Scan for the cell matching the given text and deliver its (X, Y) coordinate at center. 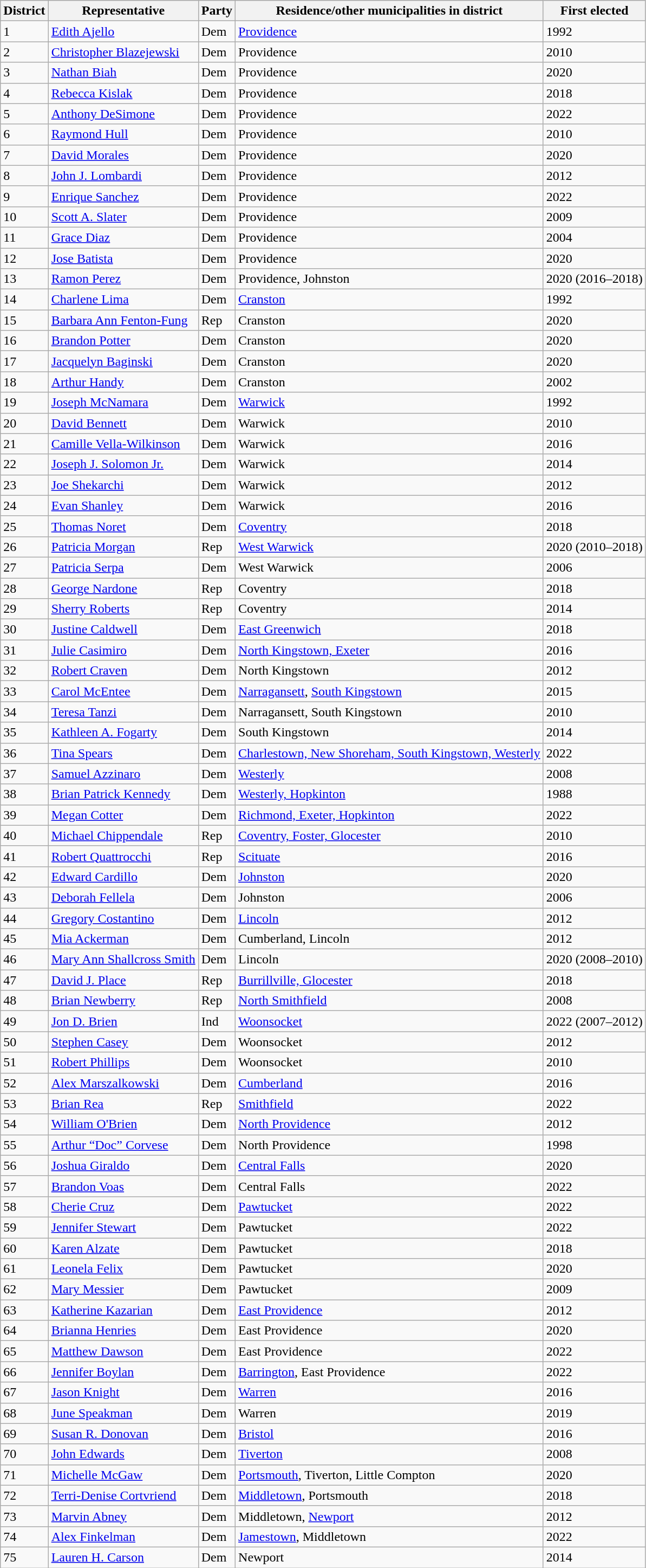
56 (24, 1165)
Katherine Kazarian (123, 1310)
20 (24, 423)
June Speakman (123, 1413)
71 (24, 1475)
Middletown, Newport (390, 1516)
Rebecca Kislak (123, 93)
First elected (595, 11)
Residence/other municipalities in district (390, 11)
59 (24, 1227)
2020 (2008–2010) (595, 960)
Burrillville, Glocester (390, 980)
53 (24, 1104)
John J. Lombardi (123, 176)
Mia Ackerman (123, 939)
Brian Newberry (123, 1001)
Terri-Denise Cortvriend (123, 1495)
2 (24, 52)
13 (24, 279)
41 (24, 856)
37 (24, 774)
30 (24, 630)
Westerly (390, 774)
Jamestown, Middletown (390, 1537)
Jose Batista (123, 258)
Charlene Lima (123, 300)
Brandon Potter (123, 341)
Susan R. Donovan (123, 1434)
Joseph J. Solomon Jr. (123, 464)
21 (24, 444)
David Morales (123, 155)
Michael Chippendale (123, 835)
58 (24, 1207)
39 (24, 815)
Coventry, Foster, Glocester (390, 835)
William O'Brien (123, 1124)
Party (217, 11)
63 (24, 1310)
Matthew Dawson (123, 1351)
Cumberland (390, 1083)
17 (24, 361)
72 (24, 1495)
John Edwards (123, 1454)
11 (24, 237)
73 (24, 1516)
65 (24, 1351)
52 (24, 1083)
Joseph McNamara (123, 403)
Carol McEntee (123, 691)
45 (24, 939)
Portsmouth, Tiverton, Little Compton (390, 1475)
18 (24, 382)
70 (24, 1454)
Brandon Voas (123, 1186)
Bristol (390, 1434)
North Kingstown (390, 671)
26 (24, 547)
Scott A. Slater (123, 217)
East Greenwich (390, 630)
19 (24, 403)
David J. Place (123, 980)
Michelle McGaw (123, 1475)
2020 (2016–2018) (595, 279)
61 (24, 1269)
60 (24, 1248)
57 (24, 1186)
43 (24, 897)
33 (24, 691)
Leonela Felix (123, 1269)
Edith Ajello (123, 31)
47 (24, 980)
68 (24, 1413)
34 (24, 712)
12 (24, 258)
74 (24, 1537)
Middletown, Portsmouth (390, 1495)
Samuel Azzinaro (123, 774)
Robert Phillips (123, 1062)
Justine Caldwell (123, 630)
Tiverton (390, 1454)
Kathleen A. Fogarty (123, 733)
Tina Spears (123, 753)
40 (24, 835)
Arthur “Doc” Corvese (123, 1145)
Mary Messier (123, 1290)
David Bennett (123, 423)
49 (24, 1021)
42 (24, 877)
Camille Vella-Wilkinson (123, 444)
North Smithfield (390, 1001)
Enrique Sanchez (123, 196)
Arthur Handy (123, 382)
14 (24, 300)
38 (24, 794)
2002 (595, 382)
4 (24, 93)
69 (24, 1434)
27 (24, 567)
Alex Marszalkowski (123, 1083)
29 (24, 609)
Brianna Henries (123, 1331)
South Kingstown (390, 733)
3 (24, 73)
7 (24, 155)
Anthony DeSimone (123, 114)
5 (24, 114)
Jacquelyn Baginski (123, 361)
Scituate (390, 856)
2019 (595, 1413)
Westerly, Hopkinton (390, 794)
23 (24, 485)
Mary Ann Shallcross Smith (123, 960)
46 (24, 960)
Smithfield (390, 1104)
44 (24, 918)
Deborah Fellela (123, 897)
Providence, Johnston (390, 279)
28 (24, 588)
48 (24, 1001)
66 (24, 1372)
Barrington, East Providence (390, 1372)
36 (24, 753)
North Kingstown, Exeter (390, 650)
Gregory Costantino (123, 918)
Grace Diaz (123, 237)
Patricia Morgan (123, 547)
Ind (217, 1021)
24 (24, 506)
55 (24, 1145)
Cherie Cruz (123, 1207)
Joe Shekarchi (123, 485)
Jon D. Brien (123, 1021)
Robert Craven (123, 671)
75 (24, 1557)
Thomas Noret (123, 526)
Patricia Serpa (123, 567)
10 (24, 217)
Barbara Ann Fenton-Fung (123, 320)
Jennifer Boylan (123, 1372)
2020 (2010–2018) (595, 547)
15 (24, 320)
32 (24, 671)
Megan Cotter (123, 815)
6 (24, 134)
2015 (595, 691)
Ramon Perez (123, 279)
Brian Rea (123, 1104)
Karen Alzate (123, 1248)
Evan Shanley (123, 506)
Stephen Casey (123, 1042)
31 (24, 650)
9 (24, 196)
Teresa Tanzi (123, 712)
62 (24, 1290)
Jennifer Stewart (123, 1227)
Representative (123, 11)
Richmond, Exeter, Hopkinton (390, 815)
16 (24, 341)
1988 (595, 794)
1 (24, 31)
8 (24, 176)
Robert Quattrocchi (123, 856)
Newport (390, 1557)
54 (24, 1124)
2004 (595, 237)
51 (24, 1062)
Charlestown, New Shoreham, South Kingstown, Westerly (390, 753)
Brian Patrick Kennedy (123, 794)
25 (24, 526)
22 (24, 464)
Christopher Blazejewski (123, 52)
35 (24, 733)
Raymond Hull (123, 134)
64 (24, 1331)
Edward Cardillo (123, 877)
Cumberland, Lincoln (390, 939)
1998 (595, 1145)
Marvin Abney (123, 1516)
2022 (2007–2012) (595, 1021)
67 (24, 1392)
Nathan Biah (123, 73)
Jason Knight (123, 1392)
George Nardone (123, 588)
Alex Finkelman (123, 1537)
District (24, 11)
Lauren H. Carson (123, 1557)
Sherry Roberts (123, 609)
50 (24, 1042)
Julie Casimiro (123, 650)
Joshua Giraldo (123, 1165)
